Return the [x, y] coordinate for the center point of the cell that contains the specified text.  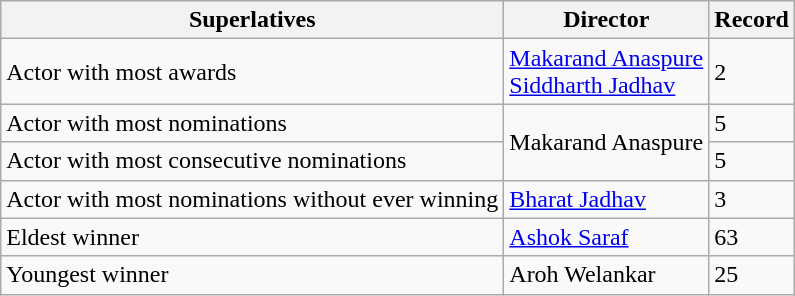
Bharat Jadhav [606, 199]
Actor with most consecutive nominations [252, 161]
Aroh Welankar [606, 275]
3 [752, 199]
63 [752, 237]
Superlatives [252, 20]
Actor with most nominations without ever winning [252, 199]
Makarand AnaspureSiddharth Jadhav [606, 72]
Director [606, 20]
Youngest winner [252, 275]
Actor with most nominations [252, 123]
2 [752, 72]
25 [752, 275]
Eldest winner [252, 237]
Record [752, 20]
Ashok Saraf [606, 237]
Actor with most awards [252, 72]
Makarand Anaspure [606, 142]
